From the cell containing the given text, extract its center point as (x, y) coordinate. 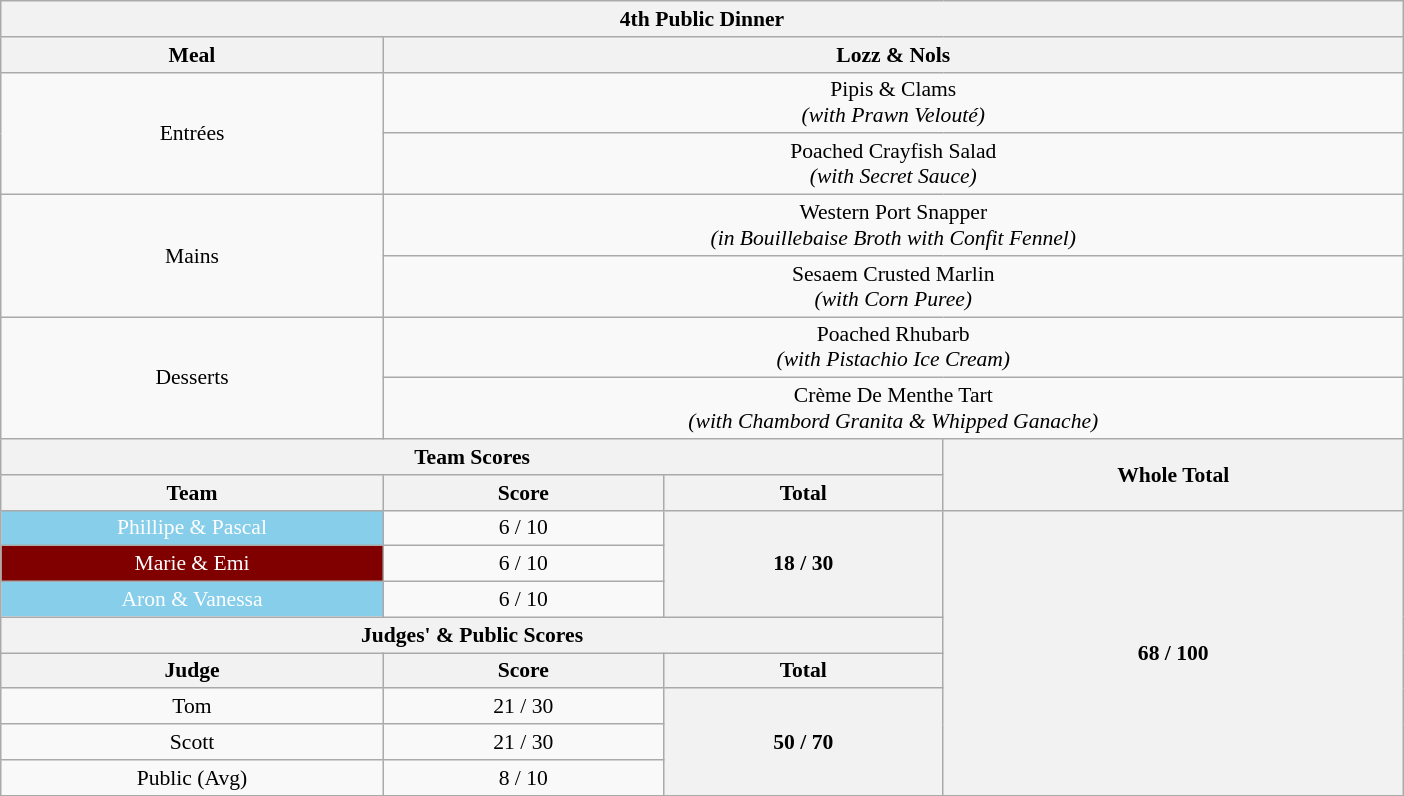
Meal (192, 55)
Mains (192, 256)
Whole Total (1173, 474)
Phillipe & Pascal (192, 528)
Aron & Vanessa (192, 600)
Crème De Menthe Tart(with Chambord Granita & Whipped Ganache) (893, 408)
Judges' & Public Scores (472, 635)
Public (Avg) (192, 778)
18 / 30 (803, 564)
Marie & Emi (192, 564)
Sesaem Crusted Marlin(with Corn Puree) (893, 286)
Pipis & Clams(with Prawn Velouté) (893, 102)
4th Public Dinner (702, 19)
Poached Rhubarb(with Pistachio Ice Cream) (893, 348)
Team (192, 493)
Western Port Snapper(in Bouillebaise Broth with Confit Fennel) (893, 226)
50 / 70 (803, 742)
Desserts (192, 378)
Entrées (192, 133)
68 / 100 (1173, 652)
8 / 10 (523, 778)
Tom (192, 707)
Poached Crayfish Salad(with Secret Sauce) (893, 164)
Team Scores (472, 457)
Scott (192, 742)
Judge (192, 671)
Lozz & Nols (893, 55)
